Capture the cell that displays the provided text and extract its [x, y] central coordinate. 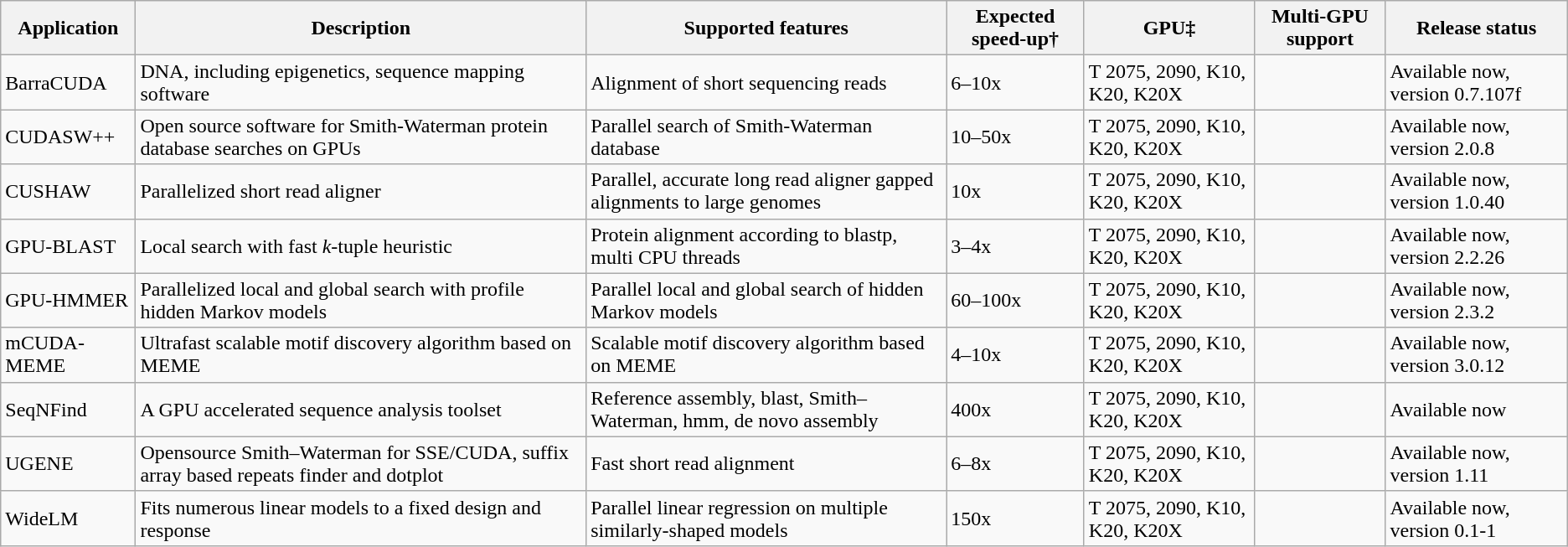
Supported features [766, 28]
400x [1015, 409]
10–50x [1015, 137]
UGENE [69, 464]
3–4x [1015, 246]
Fast short read alignment [766, 464]
Reference assembly, blast, Smith–Waterman, hmm, de novo assembly [766, 409]
Parallel search of Smith-Waterman database [766, 137]
Expected speed-up† [1015, 28]
DNA, including epigenetics, sequence mapping software [361, 82]
60–100x [1015, 300]
Available now, version 1.11 [1476, 464]
Ultrafast scalable motif discovery algorithm based on MEME [361, 355]
Available now, version 0.7.107f [1476, 82]
GPU‡ [1169, 28]
mCUDA-MEME [69, 355]
Available now, version 2.3.2 [1476, 300]
Fits numerous linear models to a fixed design and response [361, 518]
Local search with fast k-tuple heuristic [361, 246]
Available now, version 1.0.40 [1476, 191]
A GPU accelerated sequence analysis toolset [361, 409]
Application [69, 28]
Parallelized local and global search with profile hidden Markov models [361, 300]
Release status [1476, 28]
Open source software for Smith-Waterman protein database searches on GPUs [361, 137]
Multi-GPU support [1320, 28]
BarraCUDA [69, 82]
Opensource Smith–Waterman for SSE/CUDA, suffix array based repeats finder and dotplot [361, 464]
6–10x [1015, 82]
Available now, version 2.2.26 [1476, 246]
10x [1015, 191]
Parallelized short read aligner [361, 191]
Description [361, 28]
Alignment of short sequencing reads [766, 82]
GPU-BLAST [69, 246]
150x [1015, 518]
Available now, version 0.1-1 [1476, 518]
SeqNFind [69, 409]
4–10x [1015, 355]
Available now [1476, 409]
Protein alignment according to blastp, multi CPU threads [766, 246]
Available now, version 2.0.8 [1476, 137]
Available now, version 3.0.12 [1476, 355]
Parallel, accurate long read aligner gapped alignments to large genomes [766, 191]
GPU-HMMER [69, 300]
Parallel linear regression on multiple similarly-shaped models [766, 518]
Parallel local and global search of hidden Markov models [766, 300]
WideLM [69, 518]
Scalable motif discovery algorithm based on MEME [766, 355]
CUDASW++ [69, 137]
6–8x [1015, 464]
CUSHAW [69, 191]
